Search for the cell housing the specified text and yield its (X, Y) center coordinate. 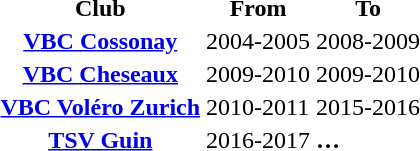
2004-2005 (258, 41)
2010-2011 (258, 107)
2009-2010 (258, 74)
